Determine the [X, Y] coordinate at the center of the cell enclosing the given text.  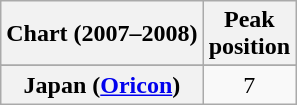
7 [249, 85]
Chart (2007–2008) [102, 34]
Japan (Oricon) [102, 85]
Peakposition [249, 34]
